Detect which cell encompasses the target text, then output its (X, Y) center coordinate. 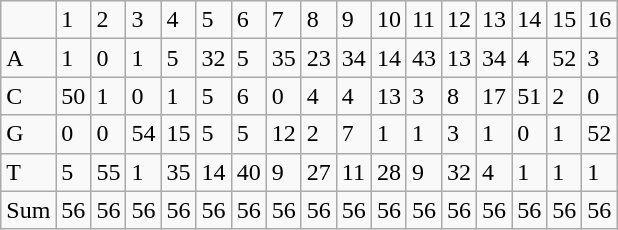
50 (74, 96)
17 (494, 96)
A (28, 58)
16 (600, 20)
43 (424, 58)
G (28, 134)
C (28, 96)
10 (388, 20)
Sum (28, 210)
54 (144, 134)
T (28, 172)
28 (388, 172)
51 (530, 96)
27 (318, 172)
40 (248, 172)
23 (318, 58)
55 (108, 172)
